Pinpoint the cell where the given text exists, returning its (x, y) midpoint coordinate. 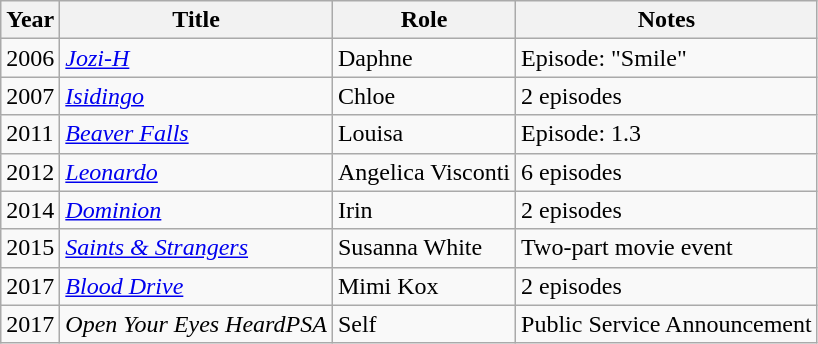
2012 (30, 172)
6 episodes (667, 172)
Notes (667, 20)
Two-part movie event (667, 248)
Role (424, 20)
Year (30, 20)
Leonardo (196, 172)
Mimi Kox (424, 286)
2011 (30, 134)
Self (424, 324)
Irin (424, 210)
2006 (30, 58)
Daphne (424, 58)
Blood Drive (196, 286)
Chloe (424, 96)
Public Service Announcement (667, 324)
Beaver Falls (196, 134)
Angelica Visconti (424, 172)
Louisa (424, 134)
Episode: "Smile" (667, 58)
Jozi-H (196, 58)
2007 (30, 96)
Isidingo (196, 96)
Susanna White (424, 248)
Open Your Eyes HeardPSA (196, 324)
Title (196, 20)
2014 (30, 210)
Dominion (196, 210)
2015 (30, 248)
Saints & Strangers (196, 248)
Episode: 1.3 (667, 134)
